Identify which cell holds the provided text, then report its (X, Y) central coordinate. 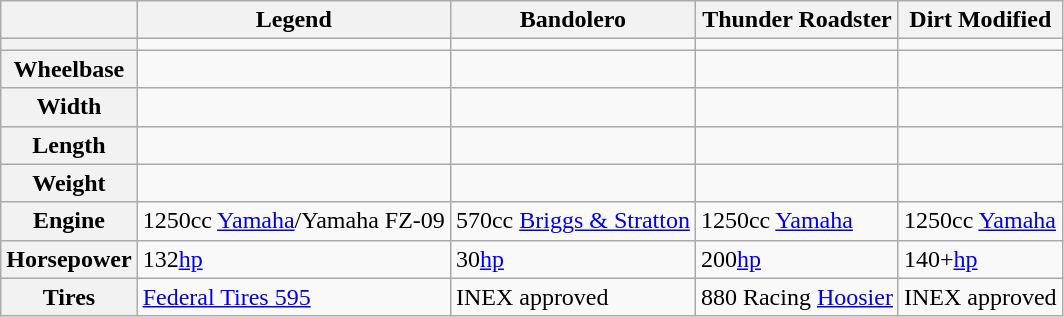
Legend (294, 20)
Wheelbase (69, 69)
Weight (69, 183)
132hp (294, 259)
30hp (572, 259)
200hp (796, 259)
Width (69, 107)
880 Racing Hoosier (796, 297)
Horsepower (69, 259)
570cc Briggs & Stratton (572, 221)
140+hp (980, 259)
Thunder Roadster (796, 20)
Bandolero (572, 20)
Dirt Modified (980, 20)
Tires (69, 297)
Length (69, 145)
Federal Tires 595 (294, 297)
Engine (69, 221)
1250cc Yamaha/Yamaha FZ-09 (294, 221)
